Locate the cell with the specified text and output its [x, y] center coordinate. 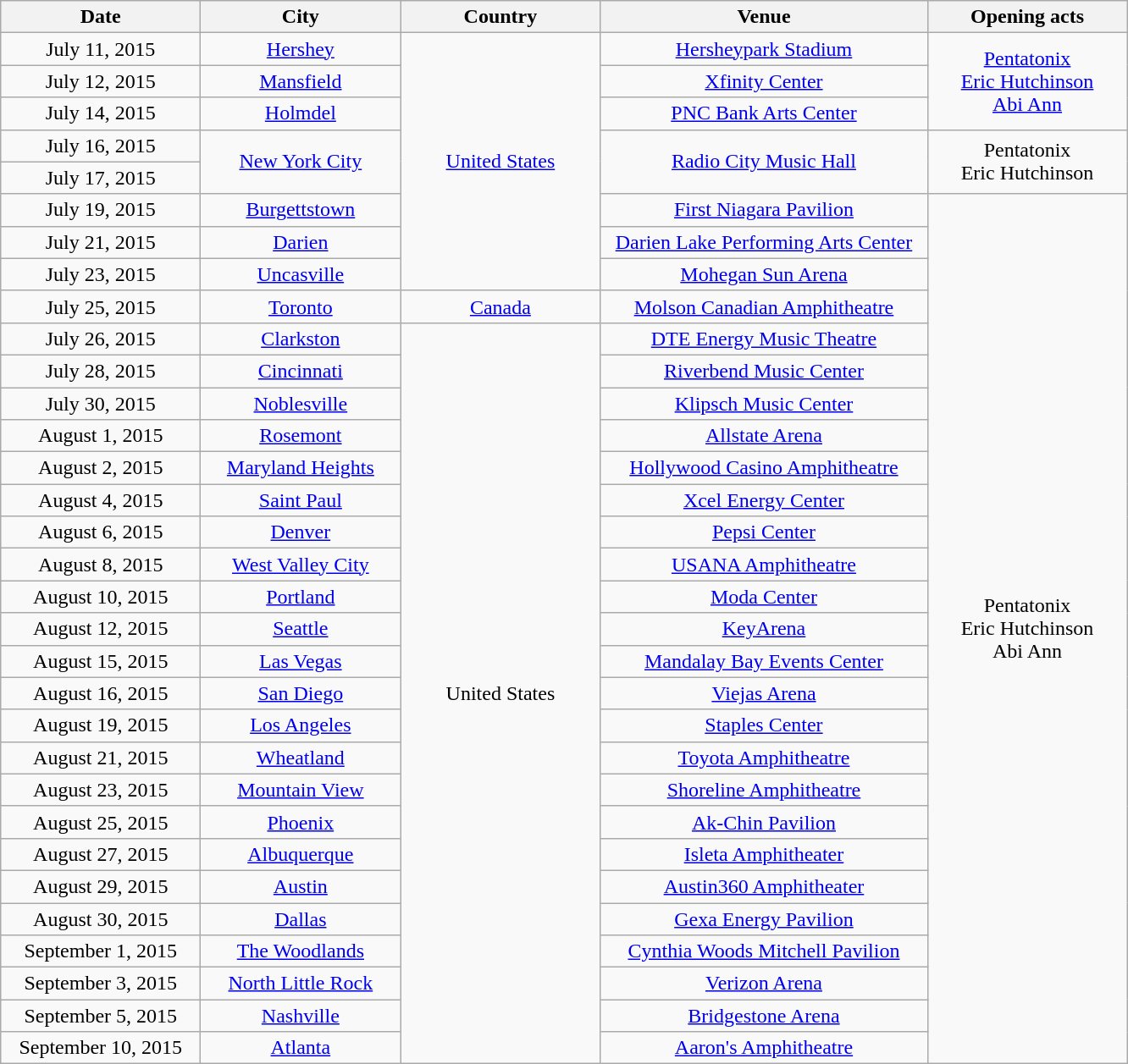
September 1, 2015 [101, 951]
Cincinnati [301, 371]
Albuquerque [301, 854]
Ak-Chin Pavilion [764, 822]
Aaron's Amphitheatre [764, 1048]
Dallas [301, 918]
Bridgestone Arena [764, 1016]
July 23, 2015 [101, 274]
September 10, 2015 [101, 1048]
Burgettstown [301, 210]
Atlanta [301, 1048]
Saint Paul [301, 500]
Las Vegas [301, 661]
July 14, 2015 [101, 113]
July 12, 2015 [101, 81]
Molson Canadian Amphitheatre [764, 306]
Austin [301, 886]
Darien [301, 242]
August 29, 2015 [101, 886]
August 8, 2015 [101, 565]
West Valley City [301, 565]
August 30, 2015 [101, 918]
August 12, 2015 [101, 629]
The Woodlands [301, 951]
August 23, 2015 [101, 790]
Nashville [301, 1016]
Austin360 Amphitheater [764, 886]
PentatonixEric Hutchinson [1027, 162]
August 19, 2015 [101, 725]
PNC Bank Arts Center [764, 113]
Rosemont [301, 436]
Klipsch Music Center [764, 404]
North Little Rock [301, 984]
July 21, 2015 [101, 242]
August 16, 2015 [101, 693]
Phoenix [301, 822]
Mountain View [301, 790]
July 25, 2015 [101, 306]
September 5, 2015 [101, 1016]
August 4, 2015 [101, 500]
Shoreline Amphitheatre [764, 790]
Mohegan Sun Arena [764, 274]
August 2, 2015 [101, 468]
City [301, 17]
Xfinity Center [764, 81]
Cynthia Woods Mitchell Pavilion [764, 951]
Portland [301, 597]
Moda Center [764, 597]
USANA Amphitheatre [764, 565]
Wheatland [301, 758]
Allstate Arena [764, 436]
August 21, 2015 [101, 758]
Maryland Heights [301, 468]
Viejas Arena [764, 693]
July 28, 2015 [101, 371]
Verizon Arena [764, 984]
Hersheypark Stadium [764, 49]
Venue [764, 17]
August 27, 2015 [101, 854]
San Diego [301, 693]
August 25, 2015 [101, 822]
Isleta Amphitheater [764, 854]
Mandalay Bay Events Center [764, 661]
Holmdel [301, 113]
Uncasville [301, 274]
Gexa Energy Pavilion [764, 918]
August 15, 2015 [101, 661]
Riverbend Music Center [764, 371]
Canada [500, 306]
August 10, 2015 [101, 597]
Mansfield [301, 81]
Xcel Energy Center [764, 500]
Opening acts [1027, 17]
Toyota Amphitheatre [764, 758]
Hollywood Casino Amphitheatre [764, 468]
Toronto [301, 306]
Los Angeles [301, 725]
Clarkston [301, 339]
New York City [301, 162]
July 17, 2015 [101, 178]
Noblesville [301, 404]
Seattle [301, 629]
Radio City Music Hall [764, 162]
Staples Center [764, 725]
DTE Energy Music Theatre [764, 339]
Hershey [301, 49]
July 19, 2015 [101, 210]
Date [101, 17]
August 1, 2015 [101, 436]
KeyArena [764, 629]
First Niagara Pavilion [764, 210]
Darien Lake Performing Arts Center [764, 242]
August 6, 2015 [101, 532]
July 16, 2015 [101, 146]
July 11, 2015 [101, 49]
Country [500, 17]
Denver [301, 532]
July 30, 2015 [101, 404]
July 26, 2015 [101, 339]
September 3, 2015 [101, 984]
Pepsi Center [764, 532]
